Locate the cell with the specified text and output its (X, Y) center coordinate. 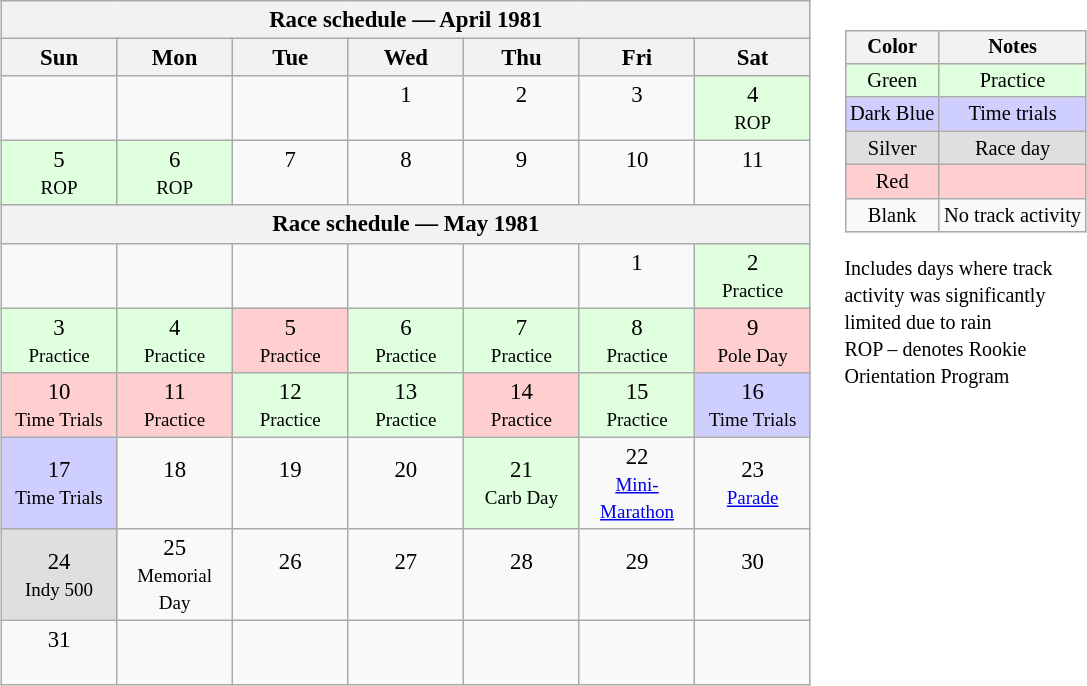
21Carb Day (522, 483)
No track activity (1012, 215)
Tue (290, 58)
Blank (892, 215)
14Practice (522, 404)
15Practice (637, 404)
12Practice (290, 404)
23Parade (753, 483)
19 (290, 483)
3Practice (59, 340)
Silver (892, 148)
26 (290, 574)
3 (637, 108)
Race schedule — April 1981 (406, 20)
18 (175, 483)
6Practice (406, 340)
Race day (1012, 148)
22Mini-Marathon (637, 483)
9Pole Day (753, 340)
17Time Trials (59, 483)
Sat (753, 58)
6ROP (175, 174)
20 (406, 483)
30 (753, 574)
Thu (522, 58)
27 (406, 574)
10Time Trials (59, 404)
Notes (1012, 47)
16Time Trials (753, 404)
4ROP (753, 108)
8Practice (637, 340)
Fri (637, 58)
5Practice (290, 340)
Sun (59, 58)
2 (522, 108)
Dark Blue (892, 114)
28 (522, 574)
5ROP (59, 174)
10 (637, 174)
24Indy 500 (59, 574)
8 (406, 174)
31 (59, 652)
2Practice (753, 276)
Practice (1012, 81)
13Practice (406, 404)
11 (753, 174)
25Memorial Day (175, 574)
Mon (175, 58)
Time trials (1012, 114)
7Practice (522, 340)
Color (892, 47)
29 (637, 574)
Red (892, 182)
11Practice (175, 404)
Green (892, 81)
4Practice (175, 340)
7 (290, 174)
Race schedule — May 1981 (406, 224)
9 (522, 174)
Wed (406, 58)
